Locate the cell with the specified text and output its [X, Y] center coordinate. 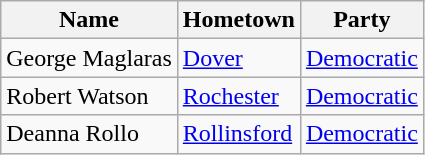
Name [90, 20]
George Maglaras [90, 58]
Rollinsford [238, 134]
Dover [238, 58]
Rochester [238, 96]
Party [362, 20]
Deanna Rollo [90, 134]
Hometown [238, 20]
Robert Watson [90, 96]
